Capture the cell that displays the provided text and extract its (X, Y) central coordinate. 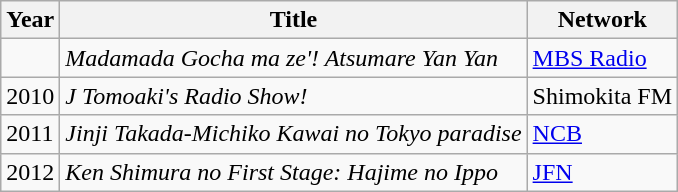
2011 (30, 134)
Ken Shimura no First Stage: Hajime no Ippo (294, 172)
Shimokita FM (602, 96)
NCB (602, 134)
Year (30, 20)
Jinji Takada-Michiko Kawai no Tokyo paradise (294, 134)
2010 (30, 96)
Madamada Gocha ma ze'! Atsumare Yan Yan (294, 58)
J Tomoaki's Radio Show! (294, 96)
MBS Radio (602, 58)
Network (602, 20)
JFN (602, 172)
2012 (30, 172)
Title (294, 20)
